Capture the cell that displays the provided text and extract its (x, y) central coordinate. 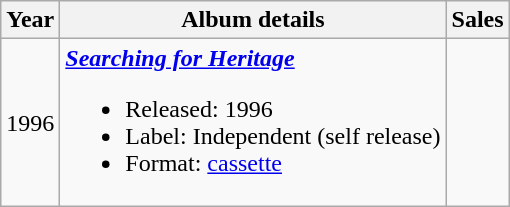
Album details (253, 20)
Searching for HeritageReleased: 1996Label: Independent (self release)Format: cassette (253, 122)
Sales (478, 20)
1996 (30, 122)
Year (30, 20)
